Extract the (X, Y) coordinate from the center of the cell holding the provided text.  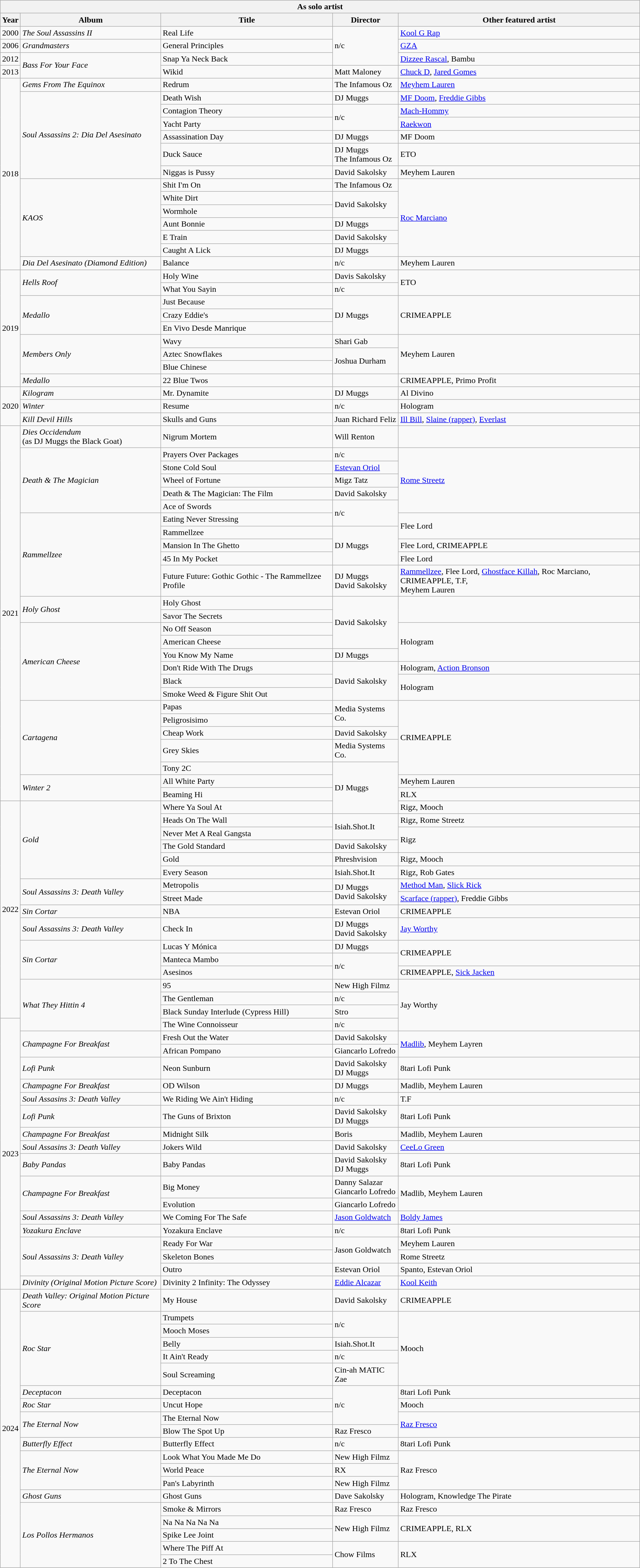
Lucas Y Mónica (247, 946)
2000 (10, 33)
Savor The Secrets (247, 616)
Dave Sakolsky (365, 1496)
22 Blue Twos (247, 380)
Heads On The Wall (247, 820)
Resume (247, 406)
Pan's Labyrinth (247, 1483)
NBA (247, 911)
Trumpets (247, 1318)
2012 (10, 59)
Hologram, Knowledge The Pirate (519, 1496)
Peligrosisimo (247, 720)
CRIMEAPPLE, RLX (519, 1529)
Divinity (Original Motion Picture Score) (91, 1282)
What They Hittin 4 (91, 1005)
The Wine Connoisseur (247, 1024)
Blow The Spot Up (247, 1431)
Boldy James (519, 1217)
Davis Sakolsky (365, 276)
Danny SalazarGiancarlo Lofredo (365, 1187)
Contagion Theory (247, 111)
2018 (10, 174)
2022 (10, 909)
Matt Maloney (365, 72)
Na Na Na Na Na (247, 1522)
Aztec Snowflakes (247, 354)
Crazy Eddie's (247, 315)
Black Sunday Interlude (Cypress Hill) (247, 1011)
Blue Chinese (247, 367)
Chow Films (365, 1555)
Kilogram (91, 393)
2019 (10, 328)
The Gold Standard (247, 846)
No Off Season (247, 629)
Rigz (519, 840)
En Vivo Desde Manrique (247, 328)
The Guns of Brixton (247, 1117)
CRIMEAPPLE, Sick Jacken (519, 972)
Holy Wine (247, 276)
Street Made (247, 898)
Winter 2 (91, 788)
Belly (247, 1344)
The Gentleman (247, 998)
What You Sayin (247, 289)
Rigz, Rob Gates (519, 872)
Fresh Out the Water (247, 1037)
Black (247, 681)
Outro (247, 1269)
Neon Sunburn (247, 1068)
Hologram, Action Bronson (519, 668)
Roc Marciano (519, 218)
Smoke & Mirrors (247, 1509)
Director (365, 20)
Tony 2C (247, 768)
Wavy (247, 341)
Skeleton Bones (247, 1256)
GZA (519, 46)
White Dirt (247, 198)
Death Wish (247, 98)
CRIMEAPPLE, Primo Profit (519, 380)
My House (247, 1300)
We Coming For The Safe (247, 1217)
Al Divino (519, 393)
It Ain't Ready (247, 1357)
Prayers Over Packages (247, 454)
Mansion In The Ghetto (247, 545)
Grandmasters (91, 46)
Soul Assassins 2: Dia Del Asesinato (91, 135)
We Riding We Ain't Hiding (247, 1099)
Big Money (247, 1187)
Nigrum Mortem (247, 437)
95 (247, 985)
Members Only (91, 354)
Rigz, Rome Streetz (519, 820)
Grey Skies (247, 750)
Winter (91, 406)
CeeLo Green (519, 1147)
Shit I'm On (247, 185)
Balance (247, 263)
Hells Roof (91, 283)
Kool Keith (519, 1282)
Ill Bill, Slaine (rapper), Everlast (519, 419)
Ace of Swords (247, 506)
45 In My Pocket (247, 558)
Future Future: Gothic Gothic - The Rammellzee Profile (247, 581)
Ready For War (247, 1243)
Look What You Made Me Do (247, 1457)
Spike Lee Joint (247, 1535)
Eddie Alcazar (365, 1282)
Title (247, 20)
Kool G Rap (519, 33)
Metropolis (247, 885)
Every Season (247, 872)
Wheel of Fortune (247, 480)
Gems From The Equinox (91, 85)
KAOS (91, 218)
Where The Piff At (247, 1548)
Papas (247, 707)
2024 (10, 1428)
Stro (365, 1011)
2021 (10, 613)
Kill Devil Hills (91, 419)
Dizzee Rascal, Bambu (519, 59)
Duck Sauce (247, 154)
Caught A Lick (247, 250)
Mr. Dynamite (247, 393)
Spanto, Estevan Oriol (519, 1269)
MF Doom (519, 137)
Flee Lord, CRIMEAPPLE (519, 545)
Wormhole (247, 211)
Beaming Hi (247, 794)
Scarface (rapper), Freddie Gibbs (519, 898)
Divinity 2 Infinity: The Odyssey (247, 1282)
Never Met A Real Gangsta (247, 833)
2023 (10, 1154)
Raekwon (519, 124)
Death & The Magician: The Film (247, 493)
Wikid (247, 72)
Los Pollos Hermanos (91, 1535)
World Peace (247, 1470)
OD Wilson (247, 1086)
Skulls and Guns (247, 419)
Niggas is Pussy (247, 172)
Death Valley: Original Motion Picture Score (91, 1300)
2006 (10, 46)
Smoke Weed & Figure Shit Out (247, 694)
Shari Gab (365, 341)
Joshua Durham (365, 360)
Bass For Your Face (91, 65)
Dia Del Asesinato (Diamond Edition) (91, 263)
Jokers Wild (247, 1147)
Uncut Hope (247, 1405)
MF Doom, Freddie Gibbs (519, 98)
Death & The Magician (91, 480)
Cin-ah MATIC Zae (365, 1374)
2 To The Chest (247, 1561)
Snap Ya Neck Back (247, 59)
Asesinos (247, 972)
All White Party (247, 781)
Aunt Bonnie (247, 224)
Phreshvision (365, 859)
Soul Screaming (247, 1374)
T.F (519, 1099)
Will Renton (365, 437)
Yacht Party (247, 124)
Method Man, Slick Rick (519, 885)
Assassination Day (247, 137)
You Know My Name (247, 655)
Year (10, 20)
Migz Tatz (365, 480)
2020 (10, 406)
Chuck D, Jared Gomes (519, 72)
DJ MuggsThe Infamous Oz (365, 154)
Madlib, Meyhem Layren (519, 1044)
Evolution (247, 1204)
Mach-Hommy (519, 111)
African Pompano (247, 1051)
Dies Occidendum(as DJ Muggs the Black Goat) (91, 437)
Cheap Work (247, 733)
Juan Richard Feliz (365, 419)
2013 (10, 72)
Just Because (247, 302)
Redrum (247, 85)
General Principles (247, 46)
Manteca Mambo (247, 959)
Stone Cold Soul (247, 467)
RX (365, 1470)
Mooch Moses (247, 1331)
Don't Ride With The Drugs (247, 668)
Eating Never Stressing (247, 519)
As solo artist (320, 7)
Rammellzee, Flee Lord, Ghostface Killah, Roc Marciano, CRIMEAPPLE, T.F,Meyhem Lauren (519, 581)
Where Ya Soul At (247, 807)
The Soul Assassins II (91, 33)
Check In (247, 929)
E Train (247, 237)
Cartagena (91, 737)
Boris (365, 1134)
Album (91, 20)
Midnight Silk (247, 1134)
Real Life (247, 33)
Other featured artist (519, 20)
